Find where the given text appears and provide that cell's center as (X, Y) coordinate. 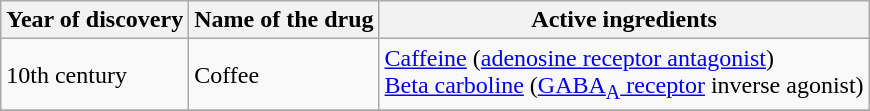
Caffeine (adenosine receptor antagonist)Beta carboline (GABAA receptor inverse agonist) (624, 74)
Name of the drug (284, 20)
Year of discovery (95, 20)
Coffee (284, 74)
10th century (95, 74)
Active ingredients (624, 20)
